Detect which cell encompasses the target text, then output its (x, y) center coordinate. 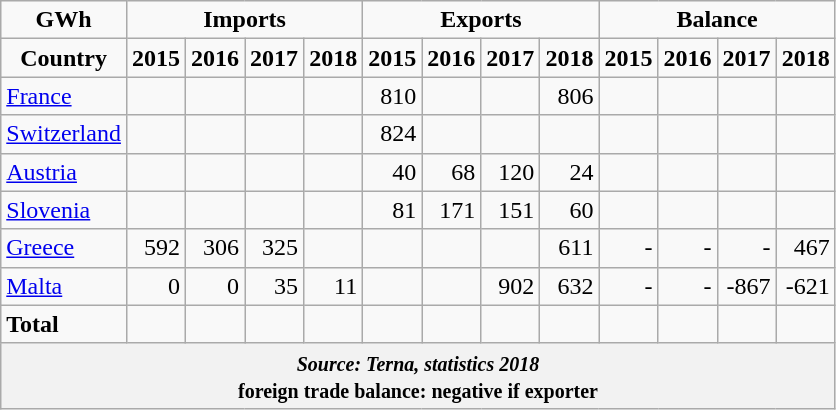
592 (156, 248)
824 (392, 134)
632 (570, 286)
Slovenia (64, 210)
806 (570, 96)
Total (64, 324)
68 (452, 172)
Austria (64, 172)
120 (510, 172)
902 (510, 286)
Country (64, 58)
24 (570, 172)
Imports (244, 20)
Source: Terna, statistics 2018foreign trade balance: negative if exporter (418, 376)
11 (334, 286)
611 (570, 248)
Balance (717, 20)
Malta (64, 286)
35 (274, 286)
France (64, 96)
325 (274, 248)
467 (806, 248)
151 (510, 210)
306 (216, 248)
Exports (481, 20)
171 (452, 210)
-867 (746, 286)
810 (392, 96)
-621 (806, 286)
60 (570, 210)
Switzerland (64, 134)
81 (392, 210)
Greece (64, 248)
40 (392, 172)
GWh (64, 20)
